For the text-containing cell, return its midpoint in (x, y) coordinate format. 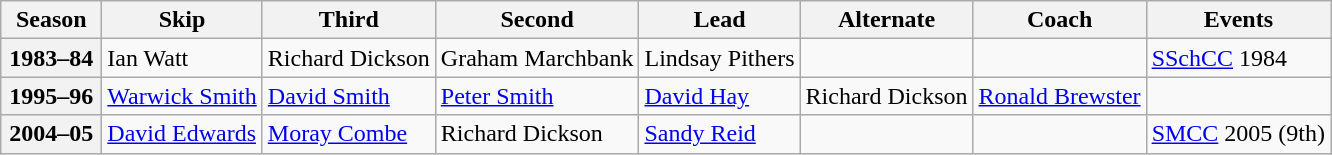
SSchCC 1984 (1238, 58)
Moray Combe (348, 134)
Second (537, 20)
David Hay (720, 96)
Third (348, 20)
SMCC 2005 (9th) (1238, 134)
Ronald Brewster (1060, 96)
David Smith (348, 96)
2004–05 (52, 134)
Ian Watt (182, 58)
Season (52, 20)
Graham Marchbank (537, 58)
1995–96 (52, 96)
Warwick Smith (182, 96)
1983–84 (52, 58)
Lead (720, 20)
David Edwards (182, 134)
Sandy Reid (720, 134)
Alternate (886, 20)
Coach (1060, 20)
Events (1238, 20)
Lindsay Pithers (720, 58)
Peter Smith (537, 96)
Skip (182, 20)
